Locate the cell with the specified text and output its (x, y) center coordinate. 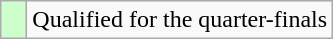
Qualified for the quarter-finals (180, 20)
